Detect which cell encompasses the target text, then output its (x, y) center coordinate. 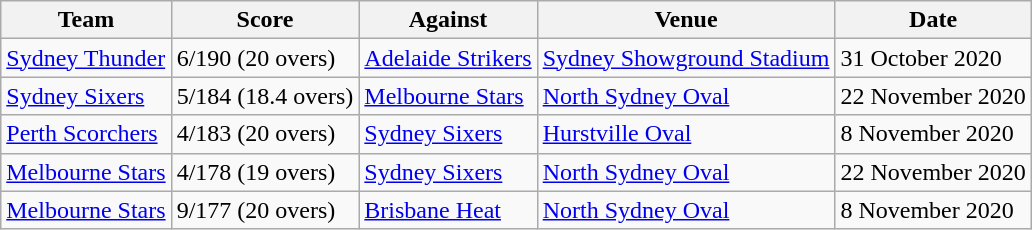
9/177 (20 overs) (265, 210)
4/183 (20 overs) (265, 134)
4/178 (19 overs) (265, 172)
Sydney Thunder (86, 58)
5/184 (18.4 overs) (265, 96)
Brisbane Heat (448, 210)
Hurstville Oval (686, 134)
Sydney Showground Stadium (686, 58)
Team (86, 20)
Date (933, 20)
Perth Scorchers (86, 134)
Against (448, 20)
6/190 (20 overs) (265, 58)
Adelaide Strikers (448, 58)
Venue (686, 20)
Score (265, 20)
31 October 2020 (933, 58)
